Extract the (x, y) coordinate from the center of the cell holding the provided text.  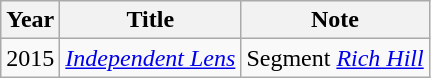
Title (150, 20)
Segment Rich Hill (335, 58)
Year (30, 20)
Independent Lens (150, 58)
2015 (30, 58)
Note (335, 20)
